Return the (X, Y) coordinate for the center point of the cell that contains the specified text.  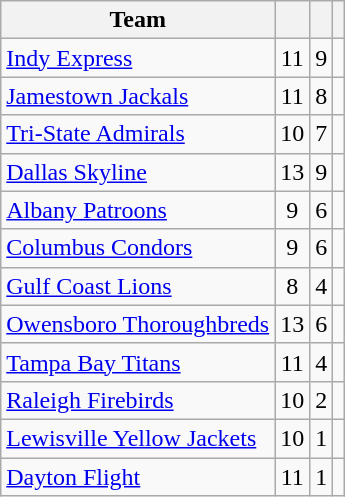
Tampa Bay Titans (138, 362)
2 (322, 400)
Albany Patroons (138, 210)
Owensboro Thoroughbreds (138, 324)
Raleigh Firebirds (138, 400)
Lewisville Yellow Jackets (138, 438)
Team (138, 20)
Dayton Flight (138, 477)
Indy Express (138, 58)
Tri-State Admirals (138, 134)
Jamestown Jackals (138, 96)
Columbus Condors (138, 248)
7 (322, 134)
Dallas Skyline (138, 172)
Gulf Coast Lions (138, 286)
